Detect which cell encompasses the target text, then output its [x, y] center coordinate. 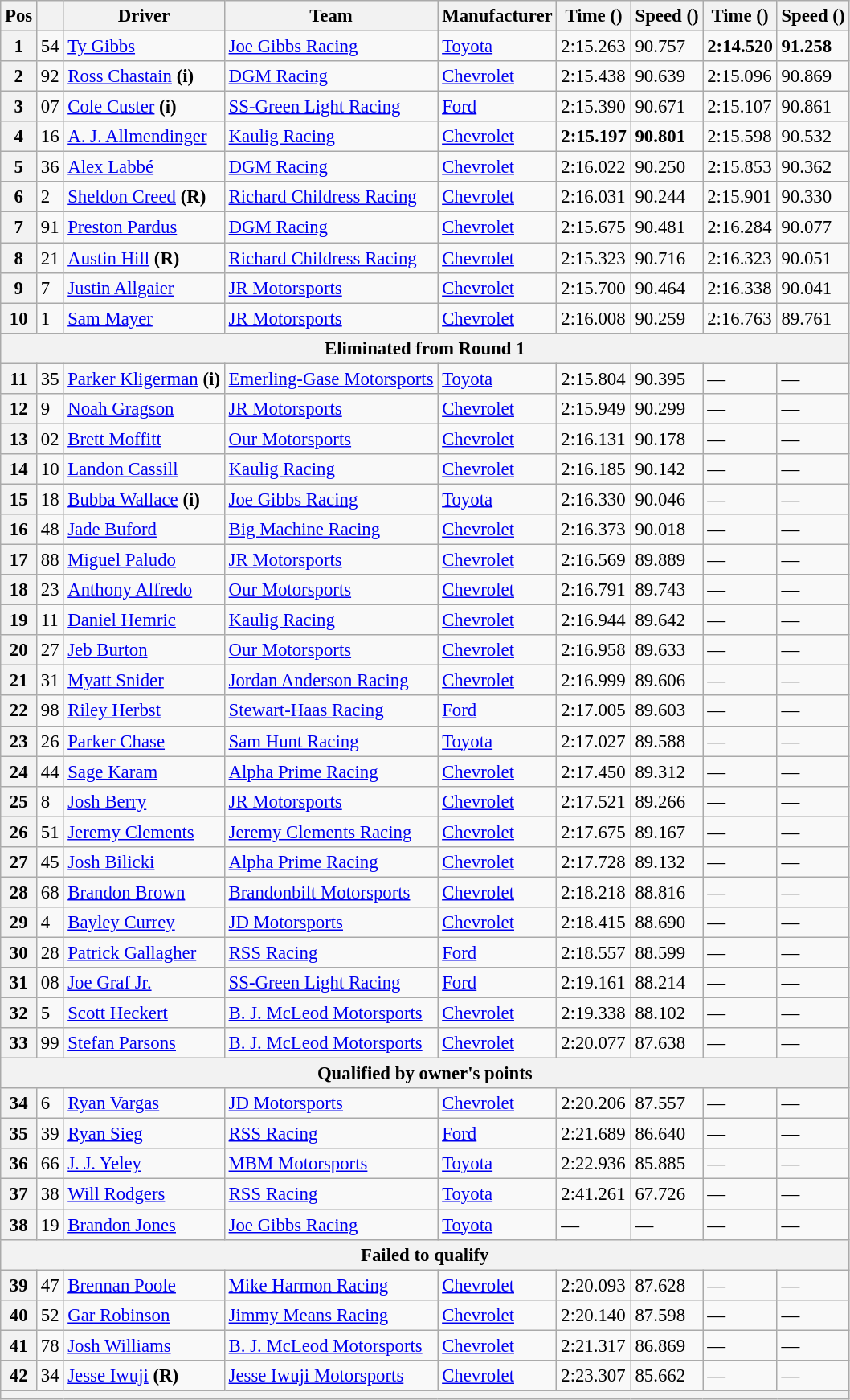
Miguel Paludo [144, 560]
Jordan Anderson Racing [331, 681]
66 [50, 1165]
MBM Motorsports [331, 1165]
2:16.338 [740, 288]
Preston Pardus [144, 227]
Qualified by owner's points [425, 1074]
2:16.373 [594, 530]
90.481 [667, 227]
Jesse Iwuji (R) [144, 1376]
2:15.598 [740, 137]
88.690 [667, 923]
2:20.077 [594, 1043]
90.178 [667, 439]
91 [50, 227]
87.628 [667, 1285]
88.214 [667, 983]
Sam Hunt Racing [331, 741]
2:16.999 [594, 681]
Sheldon Creed (R) [144, 197]
90.801 [667, 137]
Bayley Currey [144, 923]
88 [50, 560]
85.662 [667, 1376]
87.598 [667, 1315]
Stefan Parsons [144, 1043]
Will Rodgers [144, 1194]
Alex Labbé [144, 167]
2:21.317 [594, 1345]
Jeremy Clements Racing [331, 832]
Brennan Poole [144, 1285]
2:15.263 [594, 47]
Josh Berry [144, 801]
Manufacturer [497, 16]
90.018 [667, 530]
2:14.520 [740, 47]
42 [19, 1376]
99 [50, 1043]
2:15.675 [594, 227]
2:19.161 [594, 983]
2:16.323 [740, 258]
3 [19, 107]
Jesse Iwuji Motorsports [331, 1376]
2:16.031 [594, 197]
89.642 [667, 620]
87.638 [667, 1043]
90.532 [813, 137]
78 [50, 1345]
89.603 [667, 711]
2:15.390 [594, 107]
44 [50, 772]
45 [50, 862]
17 [19, 560]
Justin Allgaier [144, 288]
14 [19, 469]
20 [19, 650]
Brandon Brown [144, 892]
2:23.307 [594, 1376]
52 [50, 1315]
85.885 [667, 1165]
Austin Hill (R) [144, 258]
89.606 [667, 681]
Patrick Gallagher [144, 952]
2:15.197 [594, 137]
41 [19, 1345]
25 [19, 801]
Jade Buford [144, 530]
Ryan Vargas [144, 1103]
90.041 [813, 288]
37 [19, 1194]
51 [50, 832]
2:41.261 [594, 1194]
90.362 [813, 167]
32 [19, 1013]
2:16.022 [594, 167]
02 [50, 439]
24 [19, 772]
Eliminated from Round 1 [425, 348]
2:15.901 [740, 197]
90.395 [667, 379]
90.046 [667, 499]
30 [19, 952]
2:16.330 [594, 499]
Joe Graf Jr. [144, 983]
Jeremy Clements [144, 832]
Emerling-Gase Motorsports [331, 379]
2:16.791 [594, 590]
90.861 [813, 107]
Ryan Sieg [144, 1134]
Brett Moffitt [144, 439]
Ty Gibbs [144, 47]
90.077 [813, 227]
2:17.027 [594, 741]
Failed to qualify [425, 1255]
2:16.008 [594, 318]
90.299 [667, 409]
90.142 [667, 469]
Stewart-Haas Racing [331, 711]
2:17.675 [594, 832]
90.330 [813, 197]
88.816 [667, 892]
90.259 [667, 318]
Josh Williams [144, 1345]
08 [50, 983]
90.716 [667, 258]
89.312 [667, 772]
90.464 [667, 288]
2:18.557 [594, 952]
Noah Gragson [144, 409]
2:20.206 [594, 1103]
90.671 [667, 107]
Driver [144, 16]
67.726 [667, 1194]
Bubba Wallace (i) [144, 499]
86.869 [667, 1345]
Scott Heckert [144, 1013]
Daniel Hemric [144, 620]
2:20.093 [594, 1285]
Jeb Burton [144, 650]
48 [50, 530]
Big Machine Racing [331, 530]
87.557 [667, 1103]
90.250 [667, 167]
2:16.185 [594, 469]
2:19.338 [594, 1013]
2:16.284 [740, 227]
89.761 [813, 318]
Myatt Snider [144, 681]
Gar Robinson [144, 1315]
2:18.218 [594, 892]
Cole Custer (i) [144, 107]
2:20.140 [594, 1315]
Pos [19, 16]
Jimmy Means Racing [331, 1315]
90.639 [667, 76]
22 [19, 711]
2:15.949 [594, 409]
15 [19, 499]
2:15.700 [594, 288]
Sage Karam [144, 772]
A. J. Allmendinger [144, 137]
Josh Bilicki [144, 862]
2:16.958 [594, 650]
89.588 [667, 741]
Anthony Alfredo [144, 590]
2:16.569 [594, 560]
Team [331, 16]
89.132 [667, 862]
2:16.131 [594, 439]
89.889 [667, 560]
Parker Chase [144, 741]
13 [19, 439]
89.266 [667, 801]
2:15.853 [740, 167]
88.102 [667, 1013]
2:15.323 [594, 258]
2:16.763 [740, 318]
2:15.438 [594, 76]
12 [19, 409]
2:16.944 [594, 620]
2:15.804 [594, 379]
90.051 [813, 258]
Ross Chastain (i) [144, 76]
2:18.415 [594, 923]
68 [50, 892]
33 [19, 1043]
2:17.728 [594, 862]
2:21.689 [594, 1134]
2:15.096 [740, 76]
Sam Mayer [144, 318]
Brandon Jones [144, 1225]
Mike Harmon Racing [331, 1285]
90.757 [667, 47]
54 [50, 47]
92 [50, 76]
2:22.936 [594, 1165]
J. J. Yeley [144, 1165]
86.640 [667, 1134]
2:17.521 [594, 801]
40 [19, 1315]
2:17.450 [594, 772]
88.599 [667, 952]
90.244 [667, 197]
98 [50, 711]
07 [50, 107]
2:15.107 [740, 107]
47 [50, 1285]
89.633 [667, 650]
Riley Herbst [144, 711]
89.167 [667, 832]
2:17.005 [594, 711]
Parker Kligerman (i) [144, 379]
89.743 [667, 590]
91.258 [813, 47]
Brandonbilt Motorsports [331, 892]
Landon Cassill [144, 469]
90.869 [813, 76]
29 [19, 923]
